Output the [X, Y] coordinate of the center of the cell containing the given text.  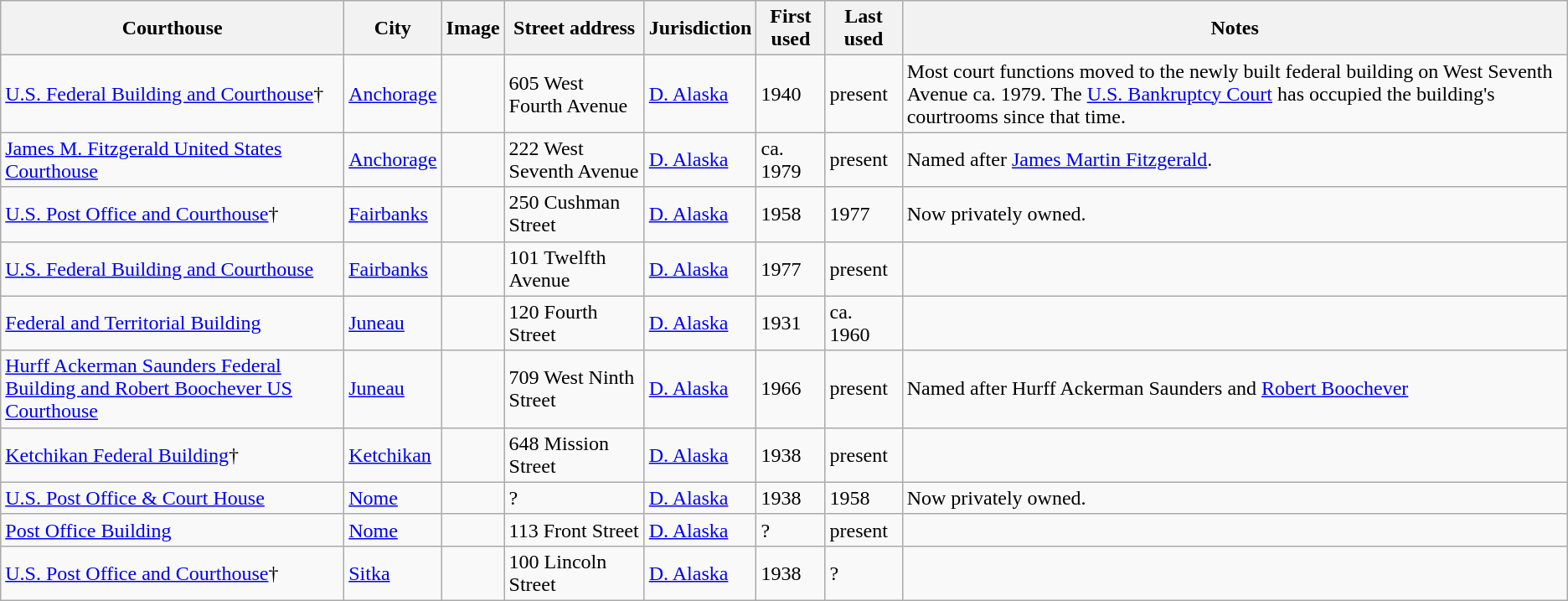
Federal and Territorial Building [173, 324]
Named after Hurff Ackerman Saunders and Robert Boochever [1235, 389]
City [393, 28]
Courthouse [173, 28]
James M. Fitzgerald United States Courthouse [173, 159]
Hurff Ackerman Saunders Federal Building and Robert Boochever US Courthouse [173, 389]
Ketchikan Federal Building† [173, 454]
Notes [1235, 28]
709 West Ninth Street [575, 389]
113 Front Street [575, 530]
Image [472, 28]
ca. 1960 [864, 324]
U.S. Federal Building and Courthouse [173, 268]
Post Office Building [173, 530]
Last used [864, 28]
1966 [791, 389]
648 Mission Street [575, 454]
250 Cushman Street [575, 215]
U.S. Post Office & Court House [173, 498]
605 West Fourth Avenue [575, 94]
Sitka [393, 573]
Jurisdiction [700, 28]
U.S. Federal Building and Courthouse† [173, 94]
1931 [791, 324]
Ketchikan [393, 454]
101 Twelfth Avenue [575, 268]
222 West Seventh Avenue [575, 159]
120 Fourth Street [575, 324]
First used [791, 28]
1940 [791, 94]
Street address [575, 28]
Named after James Martin Fitzgerald. [1235, 159]
ca. 1979 [791, 159]
100 Lincoln Street [575, 573]
